Provide the [X, Y] coordinate of the cell's center where the given text is located.  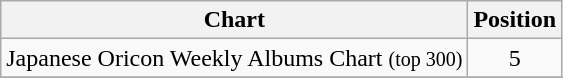
Chart [234, 20]
Japanese Oricon Weekly Albums Chart (top 300) [234, 58]
5 [515, 58]
Position [515, 20]
